Find where the given text appears and provide that cell's center as [x, y] coordinate. 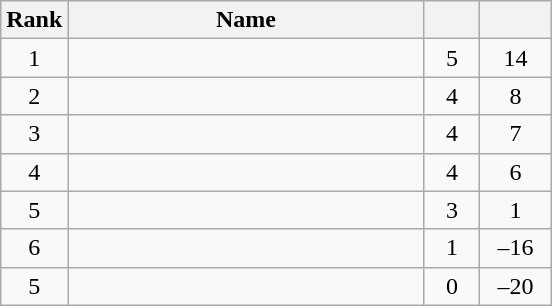
7 [516, 134]
14 [516, 58]
8 [516, 96]
–20 [516, 286]
Rank [34, 20]
–16 [516, 248]
2 [34, 96]
Name [246, 20]
0 [452, 286]
